From the cell containing the given text, extract its center point as (X, Y) coordinate. 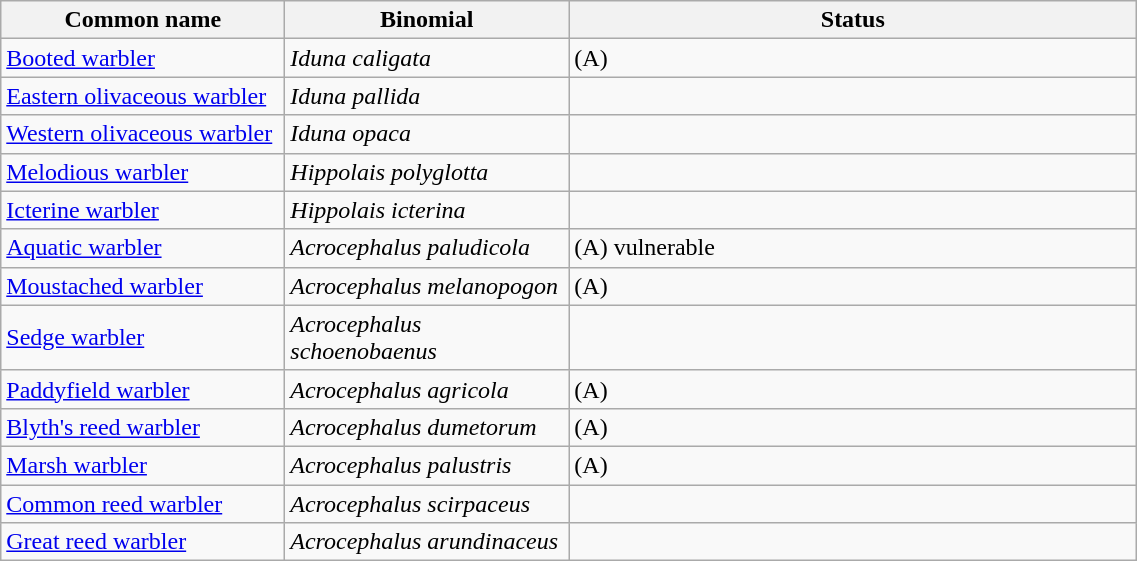
Acrocephalus dumetorum (427, 427)
Acrocephalus melanopogon (427, 286)
Iduna pallida (427, 96)
Blyth's reed warbler (143, 427)
Great reed warbler (143, 542)
Sedge warbler (143, 338)
Hippolais polyglotta (427, 172)
Acrocephalus arundinaceus (427, 542)
Paddyfield warbler (143, 389)
Iduna caligata (427, 58)
Status (853, 20)
Aquatic warbler (143, 248)
Acrocephalus schoenobaenus (427, 338)
Acrocephalus agricola (427, 389)
Acrocephalus scirpaceus (427, 503)
Booted warbler (143, 58)
Moustached warbler (143, 286)
Icterine warbler (143, 210)
Western olivaceous warbler (143, 134)
Acrocephalus palustris (427, 465)
Common reed warbler (143, 503)
Acrocephalus paludicola (427, 248)
Eastern olivaceous warbler (143, 96)
Hippolais icterina (427, 210)
Common name (143, 20)
Melodious warbler (143, 172)
Iduna opaca (427, 134)
(A) vulnerable (853, 248)
Binomial (427, 20)
Marsh warbler (143, 465)
